Find where the given text appears and provide that cell's center as [x, y] coordinate. 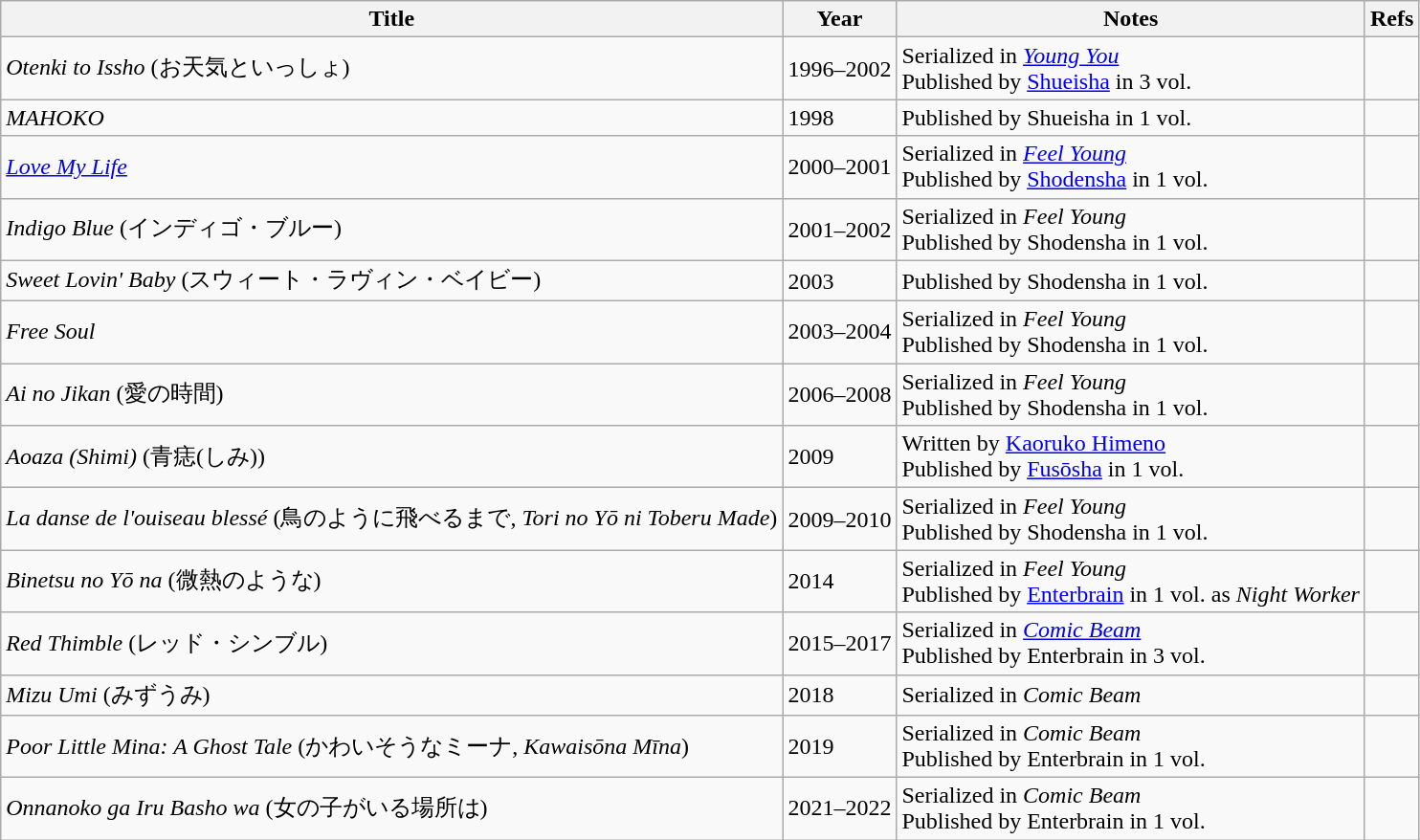
2006–2008 [840, 394]
Serialized in Feel YoungPublished by Enterbrain in 1 vol. as Night Worker [1131, 582]
2009–2010 [840, 519]
Ai no Jikan (愛の時間) [392, 394]
2015–2017 [840, 643]
Serialized in Comic BeamPublished by Enterbrain in 3 vol. [1131, 643]
2009 [840, 457]
Written by Kaoruko HimenoPublished by Fusōsha in 1 vol. [1131, 457]
2003 [840, 281]
2019 [840, 746]
Refs [1391, 19]
Title [392, 19]
Indigo Blue (インディゴ・ブルー) [392, 230]
Year [840, 19]
Serialized in Young YouPublished by Shueisha in 3 vol. [1131, 69]
2001–2002 [840, 230]
2000–2001 [840, 166]
La danse de l'ouiseau blessé (鳥のように飛べるまで, Tori no Yō ni Toberu Made) [392, 519]
Mizu Umi (みずうみ) [392, 695]
2014 [840, 582]
Onnanoko ga Iru Basho wa (女の子がいる場所は) [392, 809]
Free Soul [392, 333]
Sweet Lovin' Baby (スウィート・ラヴィン・ベイビー) [392, 281]
1998 [840, 118]
2021–2022 [840, 809]
2018 [840, 695]
Red Thimble (レッド・シンブル) [392, 643]
1996–2002 [840, 69]
Aoaza (Shimi) (青痣(しみ)) [392, 457]
MAHOKO [392, 118]
Love My Life [392, 166]
Otenki to Issho (お天気といっしょ) [392, 69]
Poor Little Mina: A Ghost Tale (かわいそうなミーナ, Kawaisōna Mīna) [392, 746]
2003–2004 [840, 333]
Published by Shueisha in 1 vol. [1131, 118]
Published by Shodensha in 1 vol. [1131, 281]
Binetsu no Yō na (微熱のような) [392, 582]
Serialized in Comic Beam [1131, 695]
Notes [1131, 19]
